Extract the [x, y] coordinate from the center of the cell holding the provided text.  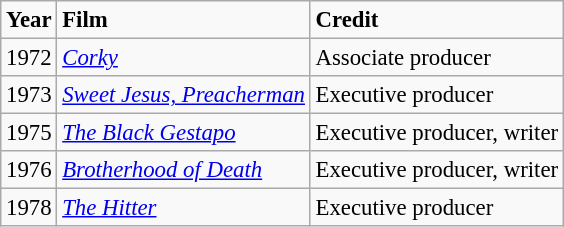
Corky [184, 58]
Sweet Jesus, Preacherman [184, 95]
Brotherhood of Death [184, 170]
1975 [29, 133]
The Hitter [184, 208]
1972 [29, 58]
1973 [29, 95]
Film [184, 20]
Year [29, 20]
1976 [29, 170]
Credit [436, 20]
The Black Gestapo [184, 133]
Associate producer [436, 58]
1978 [29, 208]
